Return (X, Y) of the center of cell containing provided text 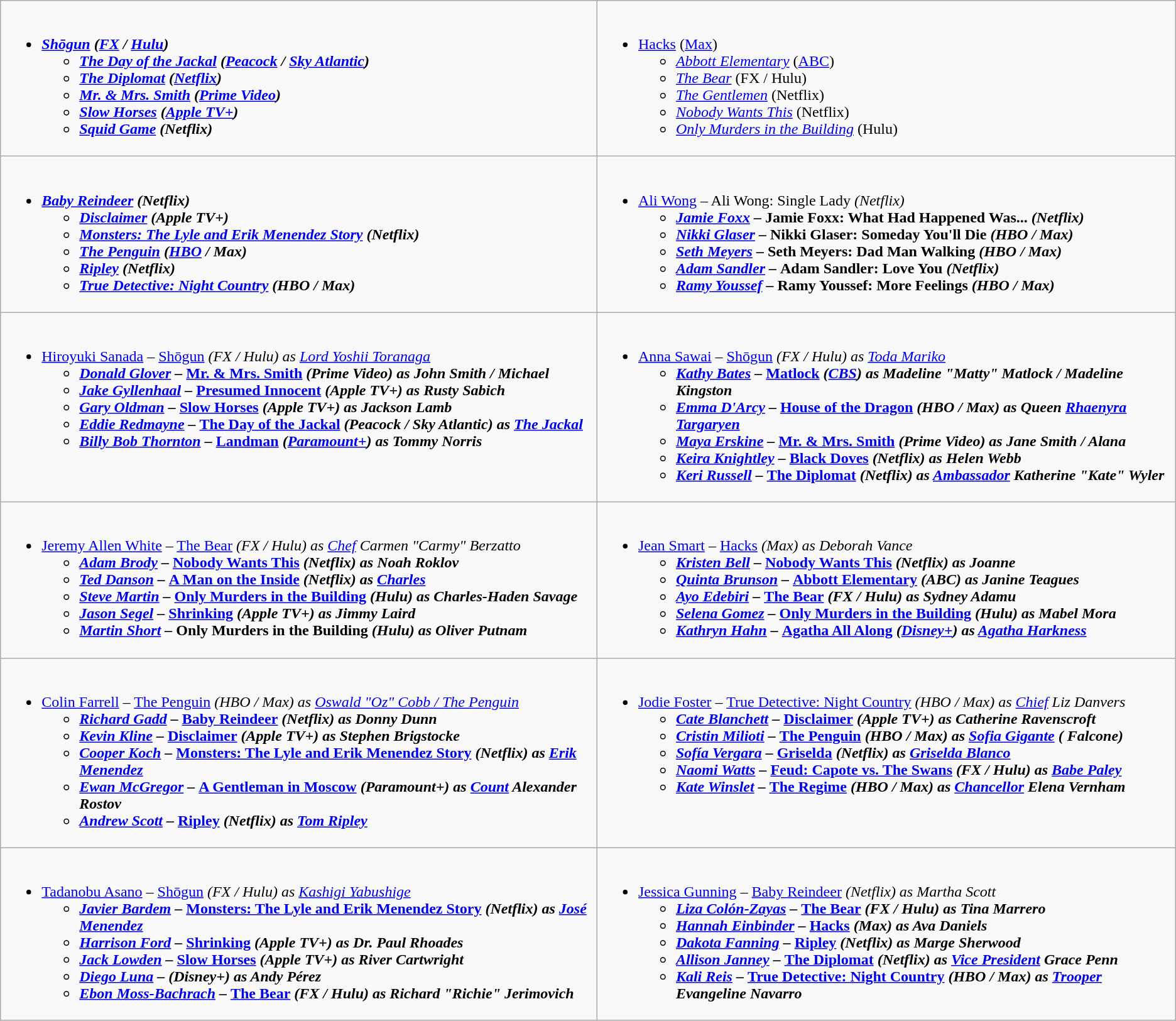
Hacks (Max)Abbott Elementary (ABC)The Bear (FX / Hulu)The Gentlemen (Netflix)Nobody Wants This (Netflix)Only Murders in the Building (Hulu) (886, 79)
